Extract the [X, Y] coordinate from the center of the cell holding the provided text.  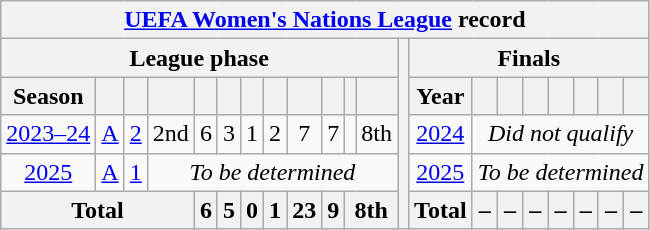
Year [441, 96]
23 [304, 210]
0 [252, 210]
2023–24 [48, 134]
Season [48, 96]
Did not qualify [560, 134]
3 [228, 134]
2024 [441, 134]
2nd [170, 134]
5 [228, 210]
League phase [200, 58]
Finals [529, 58]
UEFA Women's Nations League record [325, 20]
9 [334, 210]
